Provide the (X, Y) coordinate of the cell's center where the given text is located.  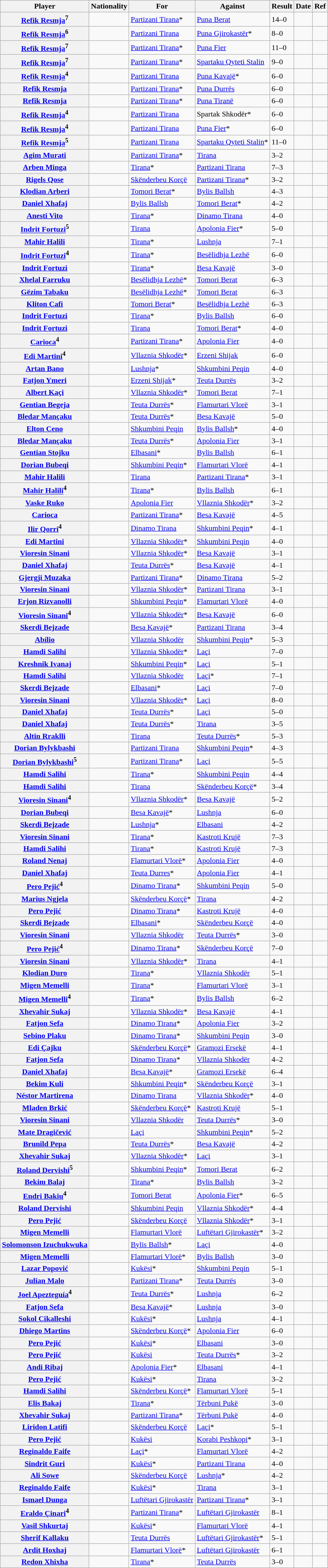
Mate Dragičević (45, 1132)
Roland Nenaj (45, 860)
Carioca (45, 515)
6–5 (282, 1195)
Indrit Fortuzi5 (45, 229)
Solomonson Izuchukwuka (45, 1244)
Klodian Duro (45, 973)
Eraldo Çinari4 (45, 1513)
Sherif Kallaku (45, 1538)
Dorian Bylykbashi (45, 748)
Redon Xhixha (45, 1562)
Erjon Rizvanolli (45, 601)
Sindrit Guri (45, 1463)
Ilir Qorri4 (45, 528)
For (162, 6)
Puna Berat (232, 20)
Bekim Balaj (45, 1182)
Roland Dervishi5 (45, 1169)
Player (45, 6)
Elton Ceno (45, 429)
Liridon Latifi (45, 1427)
Korabi Peshkopi* (232, 1439)
Kreshnik Ivanaj (45, 664)
Gentian Begeja (45, 405)
Puna Fier* (232, 128)
14–0 (282, 20)
Arben Minga (45, 167)
Result (282, 6)
Edi Martini (45, 541)
Carioca4 (45, 341)
Refik Resmja6 (45, 34)
Sebino Plaku (45, 1036)
Erzeni Shijak* (162, 380)
Agim Murati (45, 155)
Brunild Pepa (45, 1144)
Bekim Kuli (45, 1084)
Vasil Shkurtaj (45, 1526)
Gjergji Muzaka (45, 577)
Anesti Vito (45, 216)
Erzeni Shijak (232, 355)
8–1 (282, 1513)
Against (232, 6)
6–4 (282, 1072)
Altin Rraklli (45, 736)
Andi Ribaj (45, 1367)
Artan Bano (45, 368)
Sokol Cikalleshi (45, 1319)
Elis Bakaj (45, 1403)
Refik Resmja5 (45, 142)
Spartaku Qyteti Stalin* (232, 142)
Migen Memelli4 (45, 998)
Nationality (109, 6)
Albert Kaçi (45, 393)
Spartaku Qyteti Stalin (232, 61)
Néstor Martirena (45, 1096)
Mahir Halili4 (45, 490)
Vaske Ruko (45, 503)
Klodian Arberi (45, 192)
Dhiego Martins (45, 1331)
Dorian Bylykbashi5 (45, 761)
Joel Apezteguía4 (45, 1294)
Kliton Cafi (45, 304)
9–0 (282, 61)
Edi Çajku (45, 1048)
4–5 (282, 515)
Mladen Brkić (45, 1108)
Ardit Hoxhaj (45, 1550)
Rigels Qose (45, 179)
Ali Sowe (45, 1475)
Gentian Stojku (45, 453)
Roland Dervishi (45, 1208)
Lazar Popović (45, 1269)
Puna Tiranë (232, 101)
Date (303, 6)
Puna Fier (232, 47)
Gëzim Tabaku (45, 292)
5–5 (282, 761)
Puna Gjirokastër* (232, 34)
Puna Durrës (232, 89)
Indrit Fortuzi4 (45, 255)
3–5 (282, 724)
Fatjon Ymeri (45, 380)
Ismael Dunga (45, 1500)
Abílio (45, 639)
Julian Malo (45, 1281)
Edi Martini4 (45, 355)
Ref (320, 6)
Puna Kavajë* (232, 76)
Spartak Shkodër* (232, 114)
Endri Bakiu4 (45, 1195)
Marius Ngjela (45, 899)
Xhelal Farruku (45, 280)
Teuta Durres* (162, 872)
